Capture the cell that displays the provided text and extract its [X, Y] central coordinate. 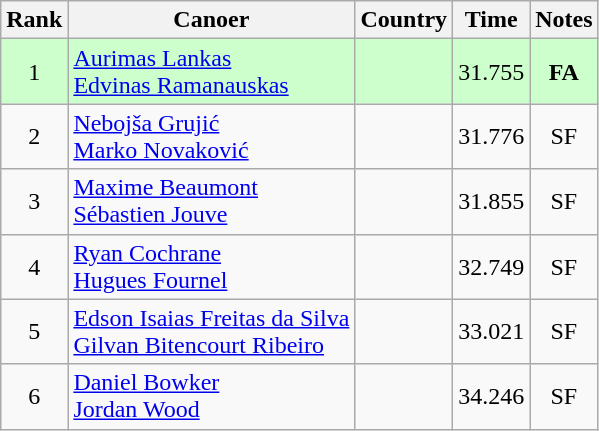
31.776 [492, 136]
Edson Isaias Freitas da SilvaGilvan Bitencourt Ribeiro [212, 332]
Rank [34, 20]
Maxime BeaumontSébastien Jouve [212, 202]
31.755 [492, 72]
Time [492, 20]
Aurimas LankasEdvinas Ramanauskas [212, 72]
31.855 [492, 202]
Ryan CochraneHugues Fournel [212, 266]
Country [404, 20]
Canoer [212, 20]
FA [564, 72]
34.246 [492, 396]
Nebojša GrujićMarko Novaković [212, 136]
Notes [564, 20]
32.749 [492, 266]
5 [34, 332]
3 [34, 202]
4 [34, 266]
1 [34, 72]
33.021 [492, 332]
6 [34, 396]
2 [34, 136]
Daniel BowkerJordan Wood [212, 396]
